Search for the cell housing the specified text and yield its (x, y) center coordinate. 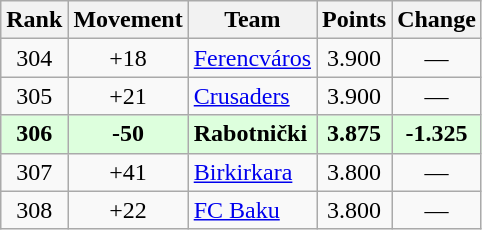
Ferencváros (252, 58)
+21 (128, 96)
305 (34, 96)
Points (354, 20)
Birkirkara (252, 172)
308 (34, 210)
Crusaders (252, 96)
+18 (128, 58)
Movement (128, 20)
307 (34, 172)
Rank (34, 20)
Change (437, 20)
FC Baku (252, 210)
-50 (128, 134)
+22 (128, 210)
304 (34, 58)
Team (252, 20)
-1.325 (437, 134)
306 (34, 134)
Rabotnički (252, 134)
+41 (128, 172)
3.875 (354, 134)
